Determine the [x, y] coordinate at the center of the cell enclosing the given text.  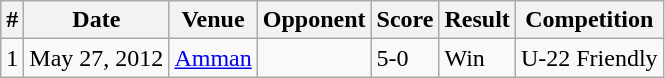
1 [12, 58]
Win [477, 58]
Opponent [314, 20]
U-22 Friendly [589, 58]
Date [96, 20]
Amman [213, 58]
Score [405, 20]
# [12, 20]
Result [477, 20]
Venue [213, 20]
Competition [589, 20]
5-0 [405, 58]
May 27, 2012 [96, 58]
